Identify which cell holds the provided text, then report its [x, y] central coordinate. 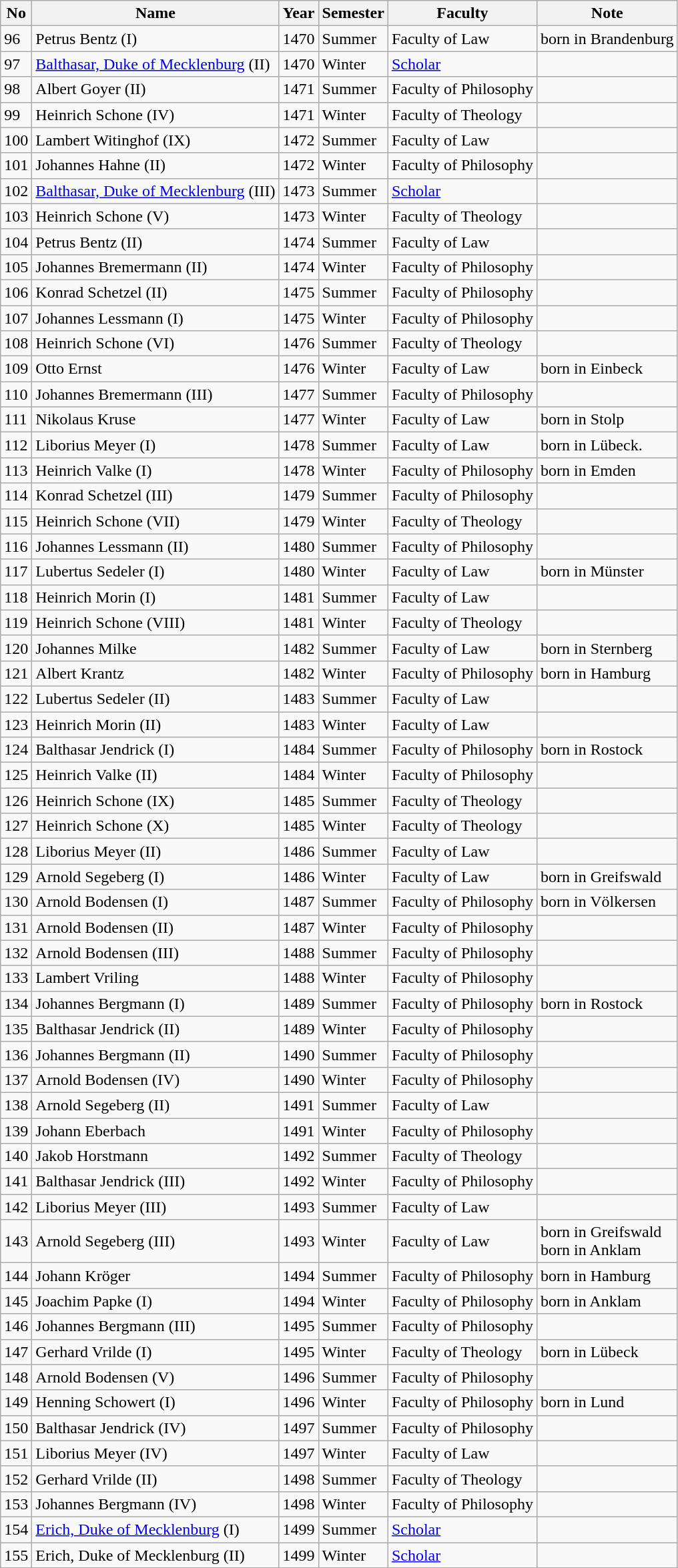
Albert Krantz [155, 673]
151 [16, 1453]
Gerhard Vrilde (II) [155, 1479]
108 [16, 344]
Name [155, 13]
Lambert Witinghof (IX) [155, 140]
114 [16, 496]
Petrus Bentz (II) [155, 242]
Arnold Bodensen (IV) [155, 1080]
144 [16, 1276]
Erich, Duke of Mecklenburg (I) [155, 1529]
100 [16, 140]
Johannes Bergmann (III) [155, 1326]
102 [16, 191]
97 [16, 64]
147 [16, 1352]
117 [16, 572]
Arnold Segeberg (I) [155, 877]
Johannes Bergmann (IV) [155, 1504]
145 [16, 1301]
Semester [353, 13]
Johannes Bergmann (I) [155, 1004]
born in Lund [607, 1403]
Johannes Lessmann (I) [155, 318]
Albert Goyer (II) [155, 89]
123 [16, 724]
Note [607, 13]
Arnold Bodensen (I) [155, 902]
Johannes Hahne (II) [155, 165]
Johann Kröger [155, 1276]
Liborius Meyer (I) [155, 445]
Konrad Schetzel (II) [155, 292]
130 [16, 902]
Konrad Schetzel (III) [155, 496]
111 [16, 420]
Johannes Bremermann (III) [155, 394]
Nikolaus Kruse [155, 420]
Arnold Bodensen (III) [155, 953]
Joachim Papke (I) [155, 1301]
110 [16, 394]
146 [16, 1326]
143 [16, 1241]
Liborius Meyer (IV) [155, 1453]
Balthasar Jendrick (IV) [155, 1428]
103 [16, 216]
born in Münster [607, 572]
Johannes Milke [155, 648]
149 [16, 1403]
Jakob Horstmann [155, 1156]
98 [16, 89]
born in Völkersen [607, 902]
No [16, 13]
born in Lübeck [607, 1352]
105 [16, 267]
Balthasar, Duke of Mecklenburg (III) [155, 191]
125 [16, 775]
104 [16, 242]
121 [16, 673]
Heinrich Schone (IX) [155, 801]
107 [16, 318]
Liborius Meyer (II) [155, 851]
Lambert Vriling [155, 978]
Balthasar Jendrick (II) [155, 1029]
born in Emden [607, 470]
Arnold Bodensen (II) [155, 927]
Arnold Segeberg (II) [155, 1105]
Lubertus Sedeler (I) [155, 572]
Petrus Bentz (I) [155, 39]
Heinrich Schone (V) [155, 216]
Arnold Bodensen (V) [155, 1377]
Erich, Duke of Mecklenburg (II) [155, 1555]
Johannes Bremermann (II) [155, 267]
127 [16, 826]
96 [16, 39]
Year [299, 13]
122 [16, 699]
Heinrich Schone (VIII) [155, 623]
141 [16, 1182]
Johann Eberbach [155, 1131]
120 [16, 648]
Heinrich Schone (X) [155, 826]
136 [16, 1054]
Johannes Lessmann (II) [155, 546]
138 [16, 1105]
Heinrich Valke (I) [155, 470]
128 [16, 851]
Lubertus Sedeler (II) [155, 699]
Johannes Bergmann (II) [155, 1054]
119 [16, 623]
113 [16, 470]
born in Brandenburg [607, 39]
139 [16, 1131]
112 [16, 445]
Henning Schowert (I) [155, 1403]
101 [16, 165]
134 [16, 1004]
Heinrich Schone (VII) [155, 521]
Arnold Segeberg (III) [155, 1241]
131 [16, 927]
born in Lübeck. [607, 445]
118 [16, 597]
126 [16, 801]
140 [16, 1156]
137 [16, 1080]
Balthasar, Duke of Mecklenburg (II) [155, 64]
Heinrich Morin (II) [155, 724]
Heinrich Valke (II) [155, 775]
155 [16, 1555]
born in Greifswaldborn in Anklam [607, 1241]
Heinrich Schone (IV) [155, 115]
Heinrich Schone (VI) [155, 344]
132 [16, 953]
born in Greifswald [607, 877]
148 [16, 1377]
142 [16, 1207]
Gerhard Vrilde (I) [155, 1352]
Balthasar Jendrick (III) [155, 1182]
born in Anklam [607, 1301]
129 [16, 877]
Liborius Meyer (III) [155, 1207]
106 [16, 292]
150 [16, 1428]
124 [16, 750]
115 [16, 521]
152 [16, 1479]
99 [16, 115]
116 [16, 546]
109 [16, 369]
Faculty [462, 13]
born in Einbeck [607, 369]
153 [16, 1504]
Heinrich Morin (I) [155, 597]
born in Sternberg [607, 648]
135 [16, 1029]
born in Stolp [607, 420]
133 [16, 978]
Balthasar Jendrick (I) [155, 750]
154 [16, 1529]
Otto Ernst [155, 369]
